From the cell containing the given text, extract its center point as [X, Y] coordinate. 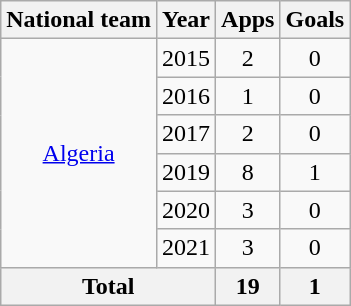
2021 [186, 248]
Goals [315, 20]
Algeria [79, 153]
Year [186, 20]
2016 [186, 96]
2017 [186, 134]
8 [248, 172]
2019 [186, 172]
Total [108, 286]
National team [79, 20]
Apps [248, 20]
19 [248, 286]
2020 [186, 210]
2015 [186, 58]
